Detect which cell encompasses the target text, then output its (X, Y) center coordinate. 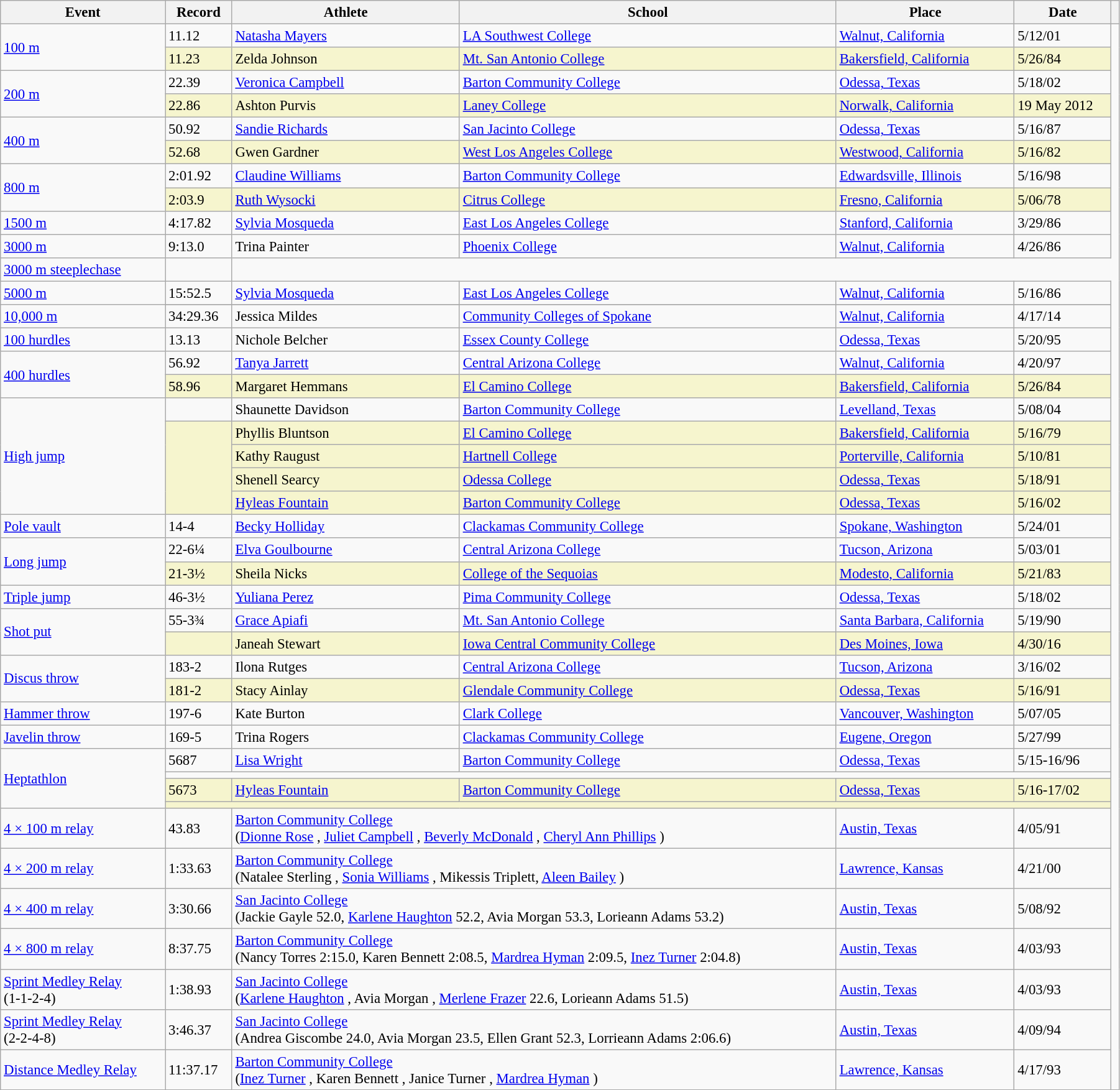
Yuliana Perez (346, 597)
Westwood, California (925, 152)
San Jacinto College(Jackie Gayle 52.0, Karlene Haughton 52.2, Avia Morgan 53.3, Lorieann Adams 53.2) (534, 909)
5/06/78 (1063, 200)
Event (83, 12)
Norwalk, California (925, 106)
Barton Community College(Inez Turner , Karen Bennett , Janice Turner , Mardrea Hyman ) (534, 1069)
Odessa College (648, 480)
Phyllis Bluntson (346, 433)
34:29.36 (199, 316)
14-4 (199, 527)
Barton Community College(Nancy Torres 2:15.0, Karen Bennett 2:08.5, Mardrea Hyman 2:09.5, Inez Turner 2:04.8) (534, 949)
5/21/83 (1063, 573)
5/24/01 (1063, 527)
10,000 m (83, 316)
800 m (83, 188)
Jessica Mildes (346, 316)
5687 (199, 760)
55-3¾ (199, 620)
4/09/94 (1063, 1030)
Pima Community College (648, 597)
Sprint Medley Relay(1-1-2-4) (83, 990)
5/16/86 (1063, 293)
Phoenix College (648, 246)
3000 m (83, 246)
Lisa Wright (346, 760)
San Jacinto College (648, 129)
Discus throw (83, 679)
56.92 (199, 363)
5/08/04 (1063, 410)
Spokane, Washington (925, 527)
Shot put (83, 632)
Natasha Mayers (346, 36)
Sprint Medley Relay(2-2-4-8) (83, 1030)
1:38.93 (199, 990)
Santa Barbara, California (925, 620)
Stanford, California (925, 223)
5/10/81 (1063, 456)
50.92 (199, 129)
5/18/91 (1063, 480)
4/21/00 (1063, 869)
Hartnell College (648, 456)
5/16/82 (1063, 152)
Place (925, 12)
22.39 (199, 83)
11.12 (199, 36)
5/27/99 (1063, 737)
197-6 (199, 714)
400 hurdles (83, 374)
Barton Community College(Natalee Sterling , Sonia Williams , Mikessis Triplett, Aleen Bailey ) (534, 869)
Community Colleges of Spokane (648, 316)
4 × 400 m relay (83, 909)
Record (199, 12)
Margaret Hemmans (346, 386)
Trina Painter (346, 246)
5/07/05 (1063, 714)
4/26/86 (1063, 246)
Ruth Wysocki (346, 200)
400 m (83, 141)
High jump (83, 456)
Shaunette Davidson (346, 410)
4:17.82 (199, 223)
West Los Angeles College (648, 152)
4/05/91 (1063, 828)
4/20/97 (1063, 363)
Clark College (648, 714)
Date (1063, 12)
100 m (83, 47)
Iowa Central Community College (648, 644)
22-6¼ (199, 550)
Distance Medley Relay (83, 1069)
9:13.0 (199, 246)
Long jump (83, 562)
Stacy Ainlay (346, 690)
Essex County College (648, 339)
5/16/79 (1063, 433)
San Jacinto College(Karlene Haughton , Avia Morgan , Merlene Frazer 22.6, Lorieann Adams 51.5) (534, 990)
4/17/14 (1063, 316)
5/20/95 (1063, 339)
Ashton Purvis (346, 106)
181-2 (199, 690)
Athlete (346, 12)
200 m (83, 95)
Veronica Campbell (346, 83)
1:33.63 (199, 869)
Sandie Richards (346, 129)
46-3½ (199, 597)
Tanya Jarrett (346, 363)
4 × 200 m relay (83, 869)
Janeah Stewart (346, 644)
Grace Apiafi (346, 620)
2:03.9 (199, 200)
Modesto, California (925, 573)
Levelland, Texas (925, 410)
100 hurdles (83, 339)
Vancouver, Washington (925, 714)
Pole vault (83, 527)
Kathy Raugust (346, 456)
1500 m (83, 223)
11.23 (199, 59)
5673 (199, 790)
4 × 100 m relay (83, 828)
Citrus College (648, 200)
3:30.66 (199, 909)
5/16/02 (1063, 503)
52.68 (199, 152)
Becky Holliday (346, 527)
11:37.17 (199, 1069)
Trina Rogers (346, 737)
LA Southwest College (648, 36)
5/03/01 (1063, 550)
8:37.75 (199, 949)
5/19/90 (1063, 620)
3/29/86 (1063, 223)
Kate Burton (346, 714)
58.96 (199, 386)
5/16/98 (1063, 176)
College of the Sequoias (648, 573)
School (648, 12)
13.13 (199, 339)
5/08/92 (1063, 909)
Edwardsville, Illinois (925, 176)
Javelin throw (83, 737)
4/30/16 (1063, 644)
Zelda Johnson (346, 59)
San Jacinto College(Andrea Giscombe 24.0, Avia Morgan 23.5, Ellen Grant 52.3, Lorrieann Adams 2:06.6) (534, 1030)
Porterville, California (925, 456)
Eugene, Oregon (925, 737)
3000 m steeplechase (83, 269)
Glendale Community College (648, 690)
Fresno, California (925, 200)
19 May 2012 (1063, 106)
21-3½ (199, 573)
4 × 800 m relay (83, 949)
Shenell Searcy (346, 480)
Barton Community College (Dionne Rose , Juliet Campbell , Beverly McDonald , Cheryl Ann Phillips ) (534, 828)
5/16-17/02 (1063, 790)
Triple jump (83, 597)
Gwen Gardner (346, 152)
43.83 (199, 828)
2:01.92 (199, 176)
Elva Goulbourne (346, 550)
Ilona Rutges (346, 667)
Des Moines, Iowa (925, 644)
169-5 (199, 737)
5/15-16/96 (1063, 760)
5/16/87 (1063, 129)
Hammer throw (83, 714)
4/17/93 (1063, 1069)
Laney College (648, 106)
3:46.37 (199, 1030)
15:52.5 (199, 293)
183-2 (199, 667)
22.86 (199, 106)
3/16/02 (1063, 667)
Claudine Williams (346, 176)
5/12/01 (1063, 36)
5000 m (83, 293)
Nichole Belcher (346, 339)
Sheila Nicks (346, 573)
5/16/91 (1063, 690)
Heptathlon (83, 778)
